Determine the [x, y] coordinate at the center of the cell enclosing the given text.  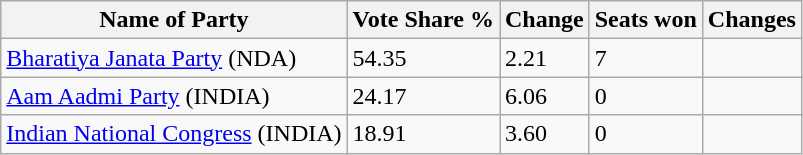
Vote Share % [423, 20]
Bharatiya Janata Party (NDA) [174, 58]
3.60 [545, 134]
Change [545, 20]
Name of Party [174, 20]
54.35 [423, 58]
Seats won [646, 20]
Indian National Congress (INDIA) [174, 134]
24.17 [423, 96]
7 [646, 58]
Aam Aadmi Party (INDIA) [174, 96]
2.21 [545, 58]
Changes [752, 20]
18.91 [423, 134]
6.06 [545, 96]
